Return the (X, Y) coordinate for the center point of the cell that contains the specified text.  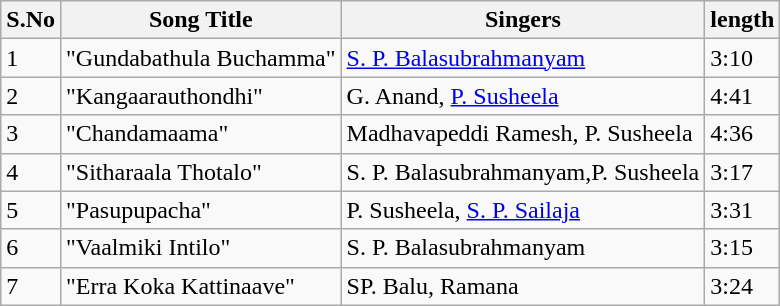
"Sitharaala Thotalo" (200, 172)
3:31 (742, 210)
4:36 (742, 134)
"Erra Koka Kattinaave" (200, 286)
Singers (523, 20)
Song Title (200, 20)
P. Susheela, S. P. Sailaja (523, 210)
1 (31, 58)
3:17 (742, 172)
6 (31, 248)
"Kangaarauthondhi" (200, 96)
S.No (31, 20)
4 (31, 172)
Madhavapeddi Ramesh, P. Susheela (523, 134)
"Gundabathula Buchamma" (200, 58)
3:15 (742, 248)
"Vaalmiki Intilo" (200, 248)
4:41 (742, 96)
S. P. Balasubrahmanyam,P. Susheela (523, 172)
7 (31, 286)
5 (31, 210)
G. Anand, P. Susheela (523, 96)
"Chandamaama" (200, 134)
3 (31, 134)
3:24 (742, 286)
length (742, 20)
"Pasupupacha" (200, 210)
3:10 (742, 58)
SP. Balu, Ramana (523, 286)
2 (31, 96)
